Extract the [X, Y] coordinate from the center of the cell holding the provided text.  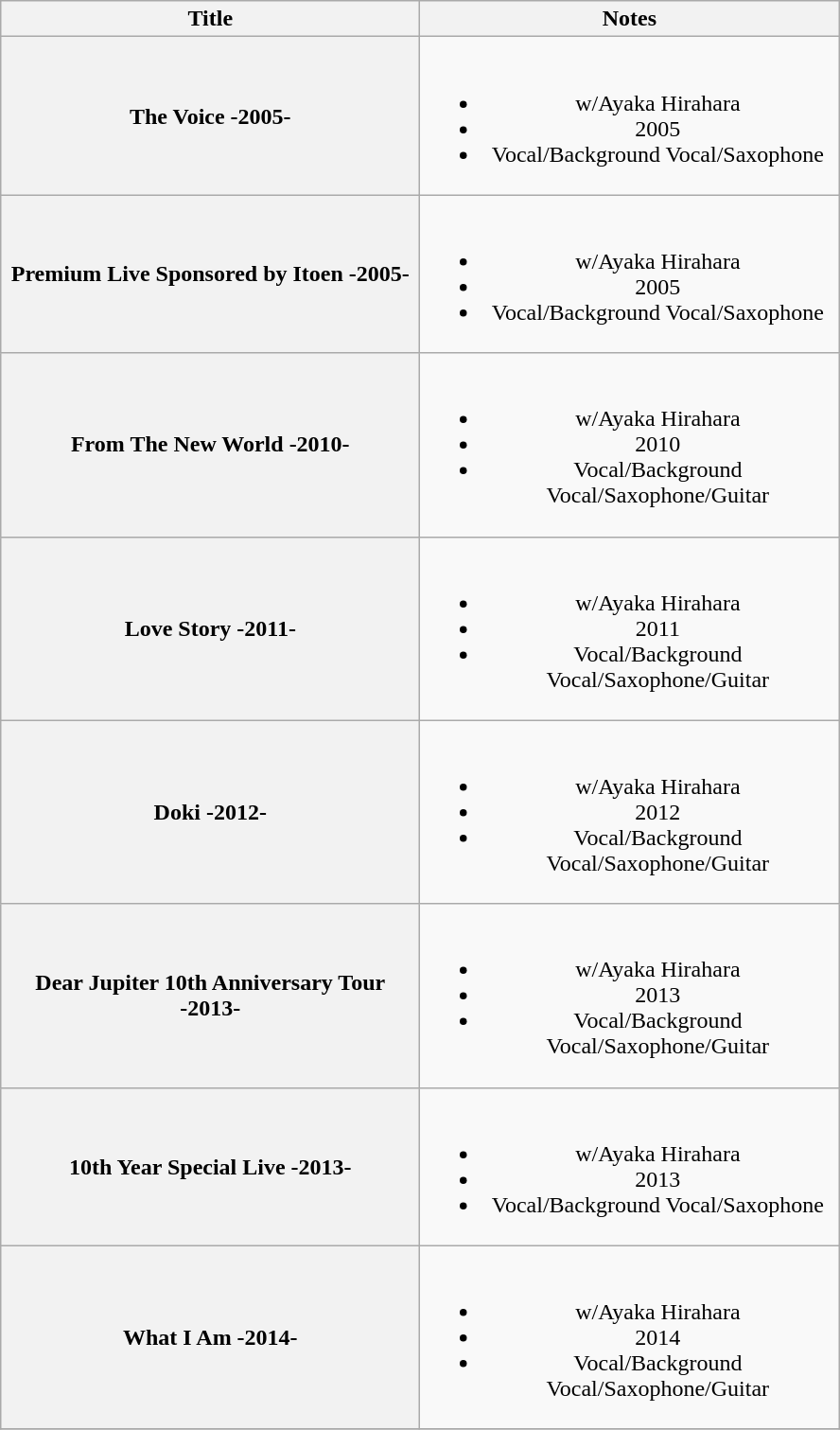
Premium Live Sponsored by Itoen -2005- [210, 274]
From The New World -2010- [210, 445]
Doki -2012- [210, 812]
w/Ayaka Hirahara2010Vocal/Background Vocal/Saxophone/Guitar [630, 445]
w/Ayaka Hirahara2011Vocal/Background Vocal/Saxophone/Guitar [630, 628]
w/Ayaka Hirahara2013Vocal/Background Vocal/Saxophone [630, 1166]
What I Am -2014- [210, 1337]
Notes [630, 19]
Dear Jupiter 10th Anniversary Tour -2013- [210, 996]
The Voice -2005- [210, 115]
Love Story -2011- [210, 628]
w/Ayaka Hirahara2013Vocal/Background Vocal/Saxophone/Guitar [630, 996]
w/Ayaka Hirahara2014Vocal/Background Vocal/Saxophone/Guitar [630, 1337]
Title [210, 19]
w/Ayaka Hirahara2012Vocal/Background Vocal/Saxophone/Guitar [630, 812]
10th Year Special Live -2013- [210, 1166]
